From the cell containing the given text, extract its center point as [x, y] coordinate. 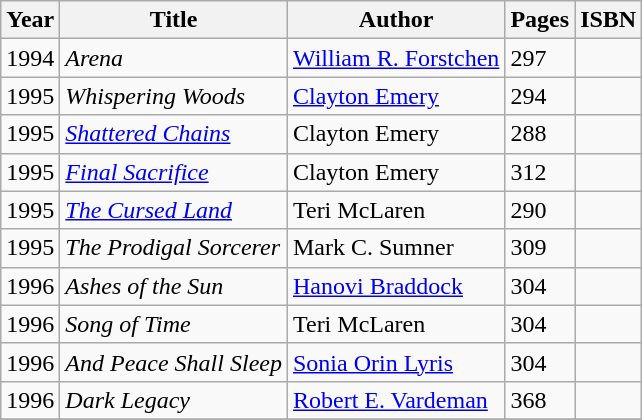
The Cursed Land [174, 210]
Song of Time [174, 324]
294 [540, 96]
Hanovi Braddock [396, 286]
312 [540, 172]
Robert E. Vardeman [396, 400]
Final Sacrifice [174, 172]
297 [540, 58]
William R. Forstchen [396, 58]
Year [30, 20]
290 [540, 210]
Shattered Chains [174, 134]
Whispering Woods [174, 96]
Mark C. Sumner [396, 248]
Arena [174, 58]
Dark Legacy [174, 400]
1994 [30, 58]
309 [540, 248]
And Peace Shall Sleep [174, 362]
The Prodigal Sorcerer [174, 248]
288 [540, 134]
Ashes of the Sun [174, 286]
Title [174, 20]
ISBN [608, 20]
Pages [540, 20]
Author [396, 20]
368 [540, 400]
Sonia Orin Lyris [396, 362]
